Return (X, Y) of the center of cell containing provided text 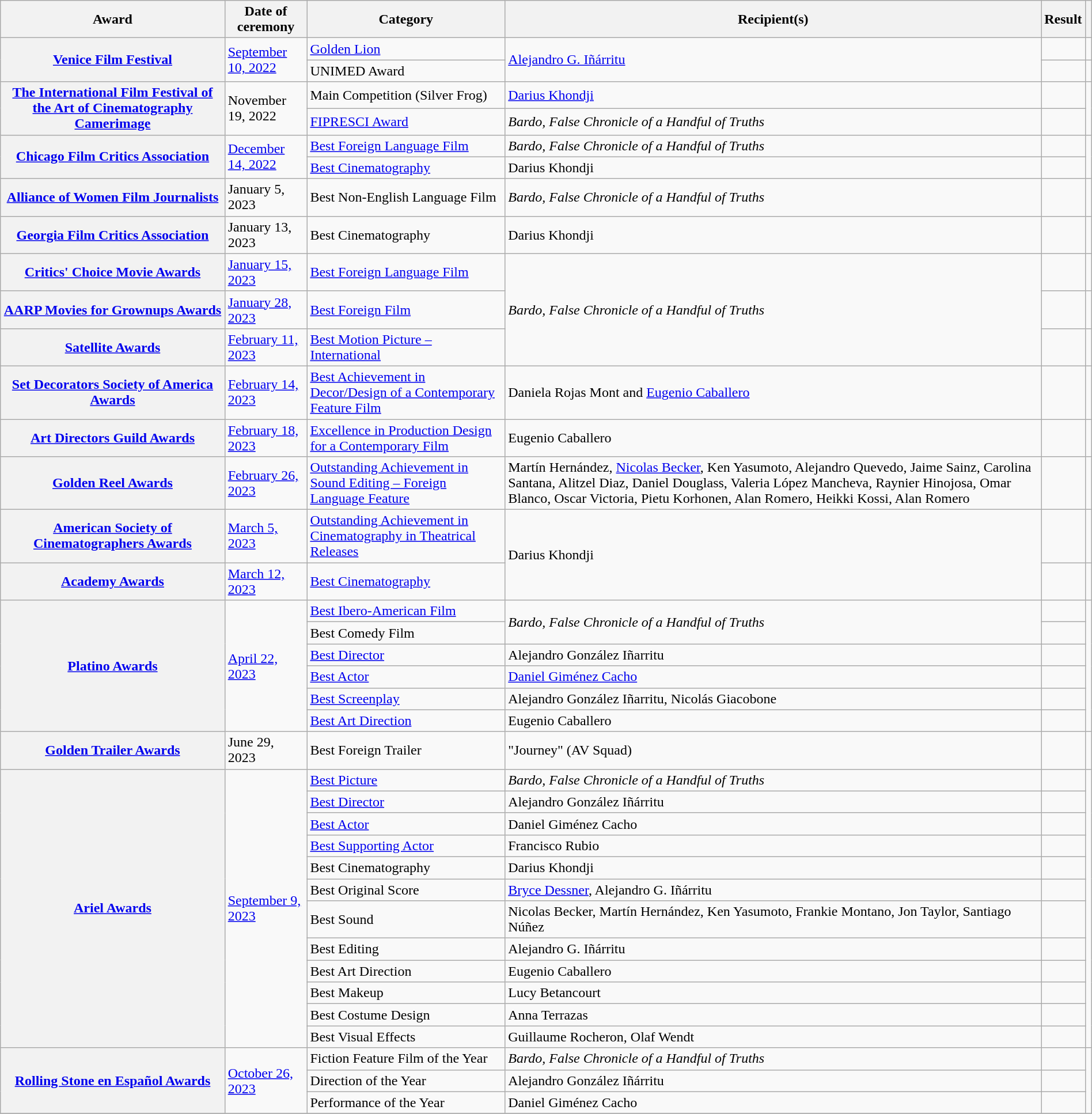
Best Ibero-American Film (406, 611)
Satellite Awards (113, 347)
Georgia Film Critics Association (113, 235)
Best Motion Picture – International (406, 347)
American Society of Cinematographers Awards (113, 536)
Performance of the Year (406, 1102)
Golden Lion (406, 49)
Alliance of Women Film Journalists (113, 197)
Award (113, 20)
Lucy Betancourt (773, 993)
Ariel Awards (113, 908)
Francisco Rubio (773, 846)
Recipient(s) (773, 20)
Best Foreign Film (406, 310)
The International Film Festival of the Art of Cinematography Camerimage (113, 108)
Alejandro González Iñarritu, Nicolás Giacobone (773, 699)
January 5, 2023 (266, 197)
UNIMED Award (406, 71)
March 5, 2023 (266, 536)
Fiction Feature Film of the Year (406, 1059)
December 14, 2022 (266, 157)
"Journey" (AV Squad) (773, 750)
Golden Trailer Awards (113, 750)
Best Editing (406, 949)
February 11, 2023 (266, 347)
Critics' Choice Movie Awards (113, 272)
Best Foreign Trailer (406, 750)
Venice Film Festival (113, 60)
Best Supporting Actor (406, 846)
September 9, 2023 (266, 908)
Nicolas Becker, Martín Hernández, Ken Yasumoto, Frankie Montano, Jon Taylor, Santiago Núñez (773, 919)
Best Original Score (406, 890)
Best Achievement in Decor/Design of a Contemporary Feature Film (406, 392)
February 18, 2023 (266, 438)
Platino Awards (113, 666)
Best Comedy Film (406, 633)
Academy Awards (113, 582)
February 14, 2023 (266, 392)
Best Costume Design (406, 1015)
Excellence in Production Design for a Contemporary Film (406, 438)
Golden Reel Awards (113, 483)
January 13, 2023 (266, 235)
Result (1063, 20)
Category (406, 20)
Outstanding Achievement in Sound Editing – Foreign Language Feature (406, 483)
October 26, 2023 (266, 1081)
Outstanding Achievement in Cinematography in Theatrical Releases (406, 536)
June 29, 2023 (266, 750)
Anna Terrazas (773, 1015)
January 15, 2023 (266, 272)
Best Sound (406, 919)
Best Visual Effects (406, 1037)
January 28, 2023 (266, 310)
Alejandro González Iñarritu (773, 655)
Date of ceremony (266, 20)
Rolling Stone en Español Awards (113, 1081)
AARP Movies for Grownups Awards (113, 310)
Best Screenplay (406, 699)
Set Decorators Society of America Awards (113, 392)
Art Directors Guild Awards (113, 438)
Main Competition (Silver Frog) (406, 95)
Best Non-English Language Film (406, 197)
February 26, 2023 (266, 483)
Direction of the Year (406, 1081)
Daniela Rojas Mont and Eugenio Caballero (773, 392)
Guillaume Rocheron, Olaf Wendt (773, 1037)
April 22, 2023 (266, 666)
November 19, 2022 (266, 108)
Best Picture (406, 780)
FIPRESCI Award (406, 122)
September 10, 2022 (266, 60)
March 12, 2023 (266, 582)
Bryce Dessner, Alejandro G. Iñárritu (773, 890)
Best Makeup (406, 993)
Chicago Film Critics Association (113, 157)
